Provide the (X, Y) coordinate of the cell's center where the given text is located.  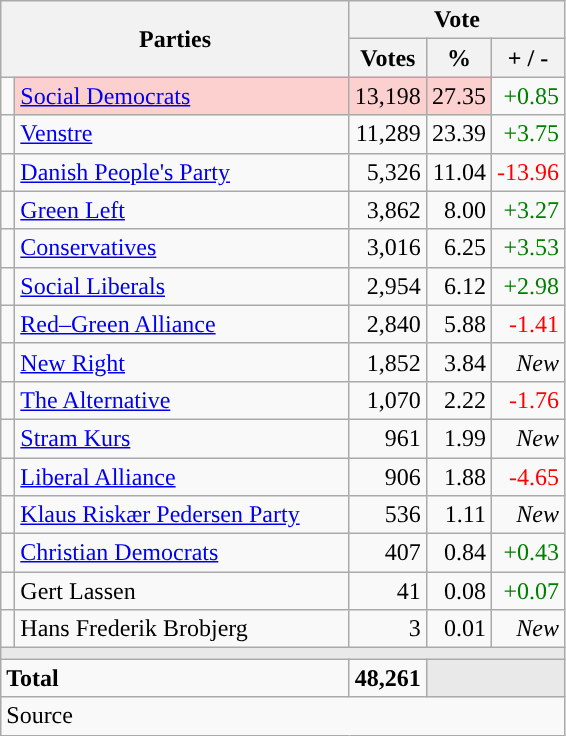
Source (283, 716)
906 (388, 477)
+3.53 (528, 248)
1.88 (458, 477)
Red–Green Alliance (182, 324)
8.00 (458, 210)
+ / - (528, 58)
Social Liberals (182, 286)
Conservatives (182, 248)
536 (388, 515)
Liberal Alliance (182, 477)
13,198 (388, 96)
+0.07 (528, 591)
Klaus Riskær Pedersen Party (182, 515)
-1.76 (528, 400)
Total (176, 678)
407 (388, 553)
-13.96 (528, 172)
48,261 (388, 678)
Danish People's Party (182, 172)
Parties (176, 39)
6.12 (458, 286)
Vote (456, 20)
+3.27 (528, 210)
5.88 (458, 324)
-4.65 (528, 477)
-1.41 (528, 324)
23.39 (458, 134)
Stram Kurs (182, 438)
3,862 (388, 210)
2,840 (388, 324)
11.04 (458, 172)
11,289 (388, 134)
3 (388, 629)
+0.85 (528, 96)
Votes (388, 58)
Venstre (182, 134)
1,852 (388, 362)
0.08 (458, 591)
3,016 (388, 248)
Social Democrats (182, 96)
New Right (182, 362)
1,070 (388, 400)
Hans Frederik Brobjerg (182, 629)
6.25 (458, 248)
5,326 (388, 172)
% (458, 58)
+3.75 (528, 134)
1.99 (458, 438)
The Alternative (182, 400)
Christian Democrats (182, 553)
41 (388, 591)
961 (388, 438)
Green Left (182, 210)
0.01 (458, 629)
2,954 (388, 286)
2.22 (458, 400)
+0.43 (528, 553)
3.84 (458, 362)
+2.98 (528, 286)
Gert Lassen (182, 591)
0.84 (458, 553)
1.11 (458, 515)
27.35 (458, 96)
